Find where the given text appears and provide that cell's center as (X, Y) coordinate. 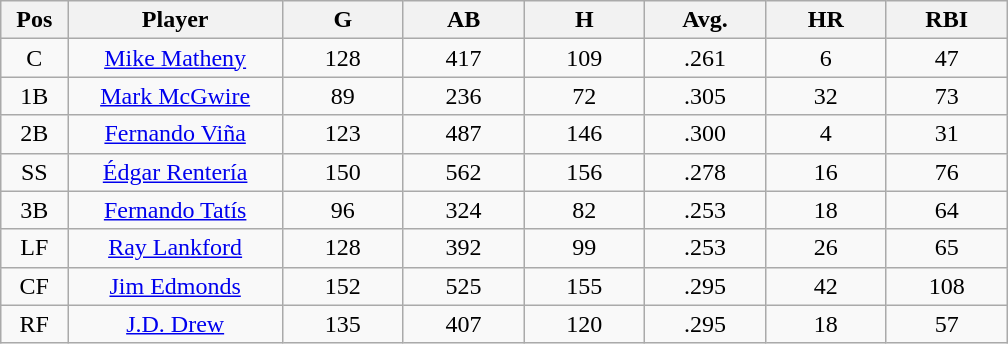
6 (826, 58)
31 (946, 134)
99 (584, 248)
76 (946, 172)
HR (826, 20)
.305 (706, 96)
CF (34, 286)
562 (464, 172)
Fernando Tatís (176, 210)
3B (34, 210)
Avg. (706, 20)
47 (946, 58)
123 (342, 134)
42 (826, 286)
64 (946, 210)
RBI (946, 20)
89 (342, 96)
146 (584, 134)
324 (464, 210)
73 (946, 96)
C (34, 58)
2B (34, 134)
108 (946, 286)
.261 (706, 58)
Mike Matheny (176, 58)
417 (464, 58)
156 (584, 172)
407 (464, 324)
Pos (34, 20)
4 (826, 134)
392 (464, 248)
26 (826, 248)
109 (584, 58)
525 (464, 286)
G (342, 20)
72 (584, 96)
65 (946, 248)
82 (584, 210)
120 (584, 324)
32 (826, 96)
Jim Edmonds (176, 286)
155 (584, 286)
Mark McGwire (176, 96)
152 (342, 286)
Fernando Viña (176, 134)
LF (34, 248)
16 (826, 172)
1B (34, 96)
96 (342, 210)
.300 (706, 134)
135 (342, 324)
Ray Lankford (176, 248)
Player (176, 20)
487 (464, 134)
RF (34, 324)
J.D. Drew (176, 324)
236 (464, 96)
SS (34, 172)
150 (342, 172)
.278 (706, 172)
Édgar Rentería (176, 172)
H (584, 20)
57 (946, 324)
AB (464, 20)
